Scan for the cell matching the given text and deliver its [x, y] coordinate at center. 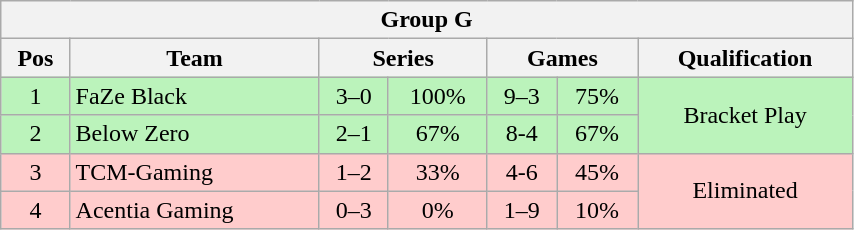
0–3 [354, 210]
Pos [36, 58]
3–0 [354, 96]
4-6 [522, 172]
Eliminated [746, 191]
1 [36, 96]
0% [438, 210]
1–9 [522, 210]
2 [36, 134]
3 [36, 172]
9–3 [522, 96]
1–2 [354, 172]
75% [598, 96]
FaZe Black [194, 96]
8-4 [522, 134]
45% [598, 172]
Group G [427, 20]
Games [562, 58]
Bracket Play [746, 115]
Acentia Gaming [194, 210]
2–1 [354, 134]
10% [598, 210]
100% [438, 96]
Qualification [746, 58]
Below Zero [194, 134]
Team [194, 58]
Series [403, 58]
33% [438, 172]
TCM-Gaming [194, 172]
4 [36, 210]
